Capture the cell that displays the provided text and extract its [x, y] central coordinate. 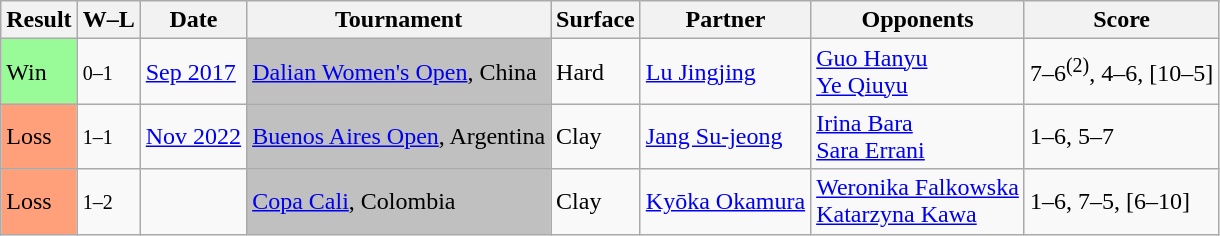
Dalian Women's Open, China [399, 72]
Copa Cali, Colombia [399, 202]
Opponents [918, 20]
Date [193, 20]
Surface [596, 20]
1–2 [108, 202]
Weronika Falkowska Katarzyna Kawa [918, 202]
1–6, 5–7 [1121, 136]
Nov 2022 [193, 136]
Sep 2017 [193, 72]
1–6, 7–5, [6–10] [1121, 202]
Irina Bara Sara Errani [918, 136]
Hard [596, 72]
Guo Hanyu Ye Qiuyu [918, 72]
Partner [725, 20]
Buenos Aires Open, Argentina [399, 136]
Score [1121, 20]
Kyōka Okamura [725, 202]
7–6(2), 4–6, [10–5] [1121, 72]
Result [39, 20]
0–1 [108, 72]
Tournament [399, 20]
Win [39, 72]
1–1 [108, 136]
W–L [108, 20]
Lu Jingjing [725, 72]
Jang Su-jeong [725, 136]
